Capture the cell that displays the provided text and extract its [X, Y] central coordinate. 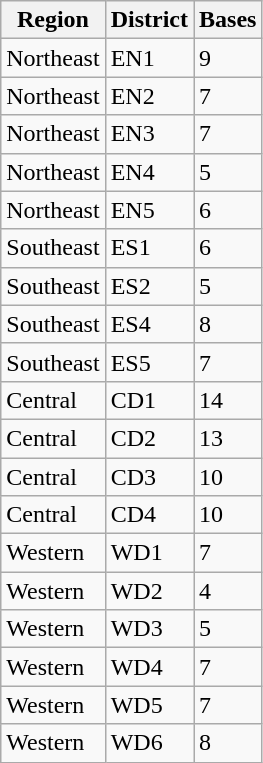
WD5 [149, 705]
WD3 [149, 629]
9 [228, 58]
ES5 [149, 362]
CD4 [149, 515]
EN5 [149, 210]
EN4 [149, 172]
Bases [228, 20]
EN2 [149, 96]
WD4 [149, 667]
CD1 [149, 400]
WD6 [149, 743]
CD3 [149, 477]
Region [53, 20]
CD2 [149, 438]
WD2 [149, 591]
ES2 [149, 286]
13 [228, 438]
4 [228, 591]
EN3 [149, 134]
14 [228, 400]
ES1 [149, 248]
EN1 [149, 58]
District [149, 20]
WD1 [149, 553]
ES4 [149, 324]
